Output the [x, y] coordinate of the center of the cell containing the given text.  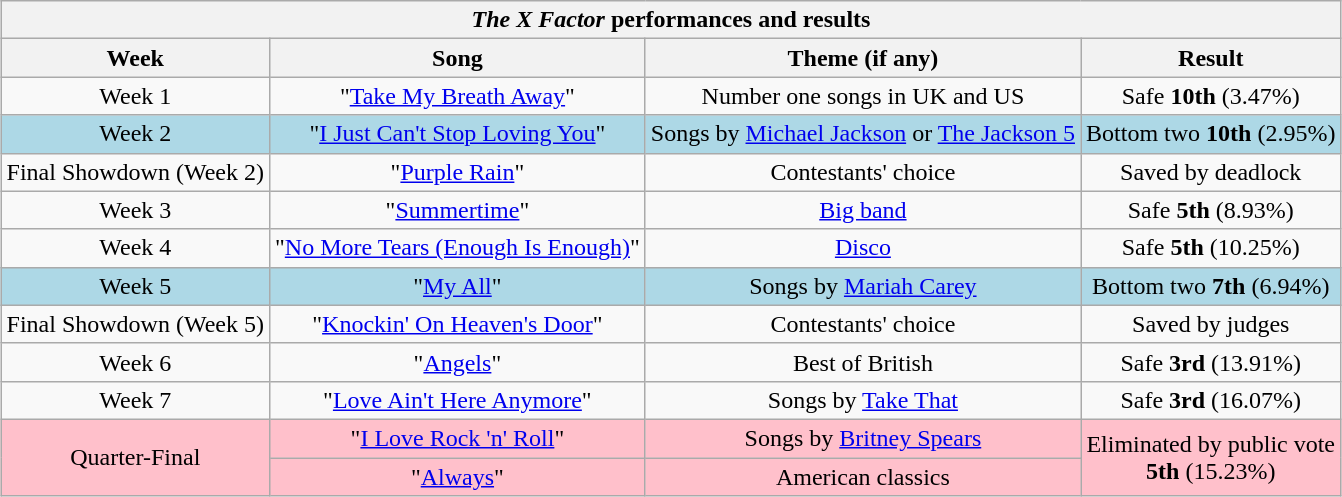
Week 6 [135, 362]
"I Just Can't Stop Loving You" [457, 134]
Result [1211, 58]
Saved by deadlock [1211, 172]
Song [457, 58]
Eliminated by public vote 5th (15.23%) [1211, 457]
Final Showdown (Week 2) [135, 172]
Theme (if any) [862, 58]
"No More Tears (Enough Is Enough)" [457, 248]
"Take My Breath Away" [457, 96]
Week 4 [135, 248]
Big band [862, 210]
Safe 3rd (16.07%) [1211, 400]
Final Showdown (Week 5) [135, 324]
Week 7 [135, 400]
The X Factor performances and results [671, 20]
Saved by judges [1211, 324]
"Summertime" [457, 210]
Number one songs in UK and US [862, 96]
Disco [862, 248]
Week 1 [135, 96]
Safe 10th (3.47%) [1211, 96]
"I Love Rock 'n' Roll" [457, 438]
Bottom two 10th (2.95%) [1211, 134]
Best of British [862, 362]
Songs by Britney Spears [862, 438]
Safe 5th (10.25%) [1211, 248]
Week [135, 58]
"Purple Rain" [457, 172]
"Knockin' On Heaven's Door" [457, 324]
Safe 3rd (13.91%) [1211, 362]
Songs by Take That [862, 400]
Week 2 [135, 134]
"Love Ain't Here Anymore" [457, 400]
Quarter-Final [135, 457]
Week 5 [135, 286]
Safe 5th (8.93%) [1211, 210]
Week 3 [135, 210]
Songs by Mariah Carey [862, 286]
"My All" [457, 286]
"Always" [457, 477]
"Angels" [457, 362]
Bottom two 7th (6.94%) [1211, 286]
American classics [862, 477]
Songs by Michael Jackson or The Jackson 5 [862, 134]
